For the text-containing cell, return its midpoint in (X, Y) coordinate format. 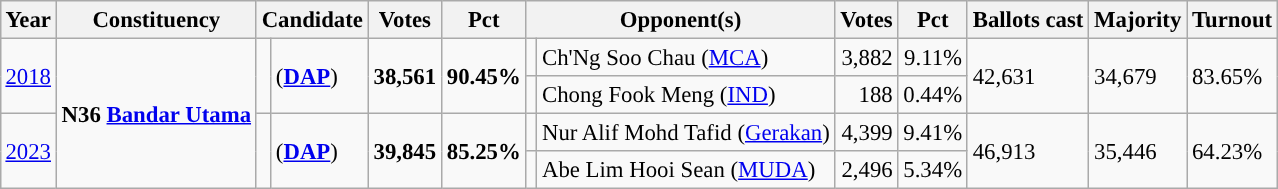
Majority (1138, 20)
2018 (28, 76)
Candidate (312, 20)
2023 (28, 152)
42,631 (1028, 76)
90.45% (484, 76)
85.25% (484, 152)
9.41% (932, 133)
39,845 (404, 152)
Constituency (156, 20)
Nur Alif Mohd Tafid (Gerakan) (686, 133)
Ballots cast (1028, 20)
9.11% (932, 57)
Chong Fook Meng (IND) (686, 95)
5.34% (932, 170)
83.65% (1232, 76)
34,679 (1138, 76)
N36 Bandar Utama (156, 113)
38,561 (404, 76)
Year (28, 20)
188 (866, 95)
46,913 (1028, 152)
35,446 (1138, 152)
Abe Lim Hooi Sean (MUDA) (686, 170)
Turnout (1232, 20)
Ch'Ng Soo Chau (MCA) (686, 57)
64.23% (1232, 152)
4,399 (866, 133)
3,882 (866, 57)
2,496 (866, 170)
Opponent(s) (680, 20)
0.44% (932, 95)
